Determine the (x, y) coordinate at the center of the cell enclosing the given text.  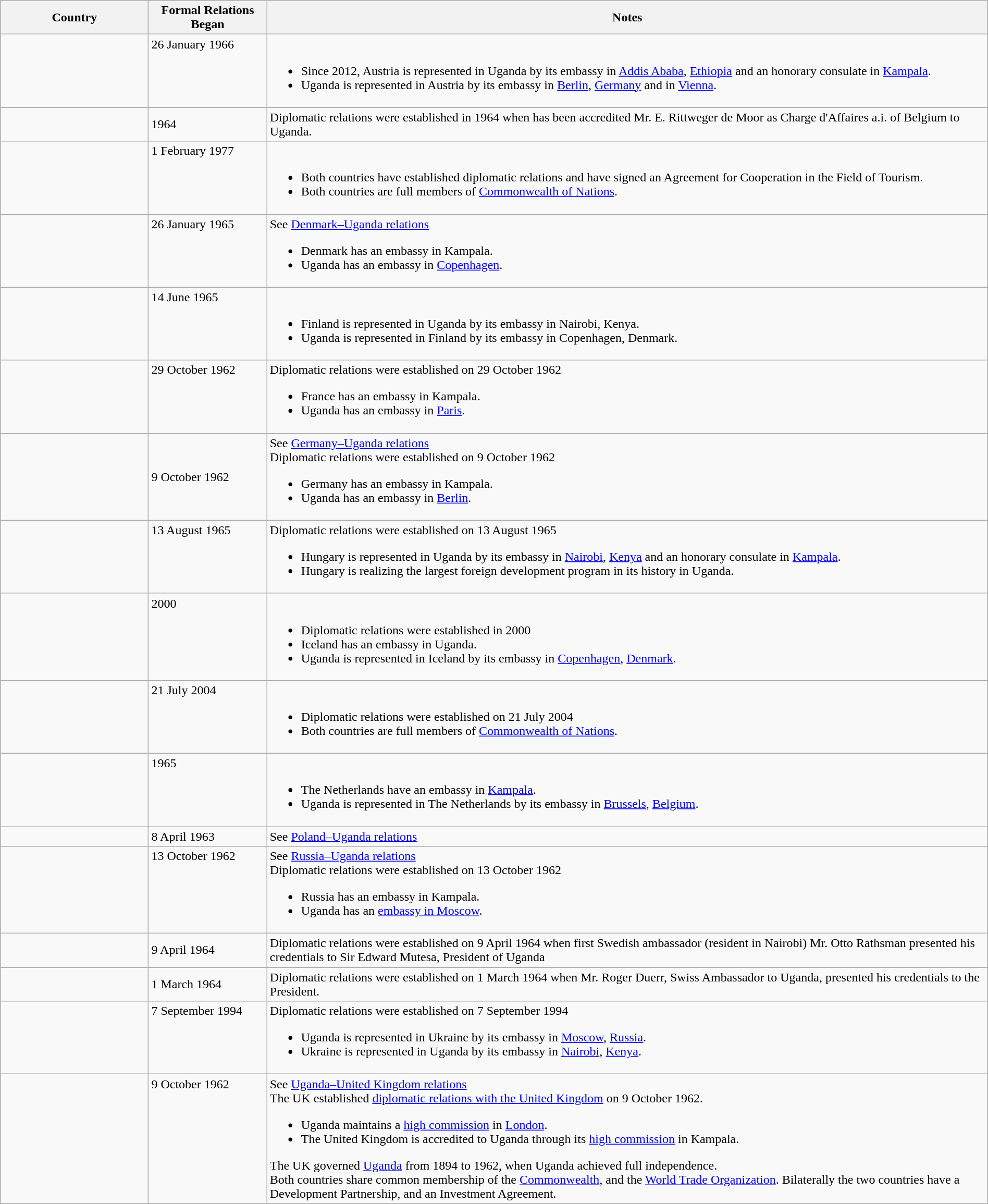
Finland is represented in Uganda by its embassy in Nairobi, Kenya.Uganda is represented in Finland by its embassy in Copenhagen, Denmark. (627, 324)
1 February 1977 (207, 178)
1964 (207, 124)
9 April 1964 (207, 951)
8 April 1963 (207, 837)
2000 (207, 637)
1 March 1964 (207, 984)
13 August 1965 (207, 557)
26 January 1966 (207, 71)
13 October 1962 (207, 890)
See Germany–Uganda relationsDiplomatic relations were established on 9 October 1962Germany has an embassy in Kampala.Uganda has an embassy in Berlin. (627, 476)
Formal Relations Began (207, 18)
Diplomatic relations were established on 29 October 1962France has an embassy in Kampala.Uganda has an embassy in Paris. (627, 397)
14 June 1965 (207, 324)
1965 (207, 790)
See Russia–Uganda relationsDiplomatic relations were established on 13 October 1962Russia has an embassy in Kampala.Uganda has an embassy in Moscow. (627, 890)
7 September 1994 (207, 1038)
The Netherlands have an embassy in Kampala.Uganda is represented in The Netherlands by its embassy in Brussels, Belgium. (627, 790)
29 October 1962 (207, 397)
See Poland–Uganda relations (627, 837)
Diplomatic relations were established on 1 March 1964 when Mr. Roger Duerr, Swiss Ambassador to Uganda, presented his credentials to the President. (627, 984)
Diplomatic relations were established in 2000Iceland has an embassy in Uganda.Uganda is represented in Iceland by its embassy in Copenhagen, Denmark. (627, 637)
Diplomatic relations were established in 1964 when has been accredited Mr. E. Rittweger de Moor as Charge d'Affaires a.i. of Belgium to Uganda. (627, 124)
Country (75, 18)
26 January 1965 (207, 251)
21 July 2004 (207, 717)
See Denmark–Uganda relationsDenmark has an embassy in Kampala.Uganda has an embassy in Copenhagen. (627, 251)
Diplomatic relations were established on 21 July 2004Both countries are full members of Commonwealth of Nations. (627, 717)
Notes (627, 18)
